Capture the cell that displays the provided text and extract its (X, Y) central coordinate. 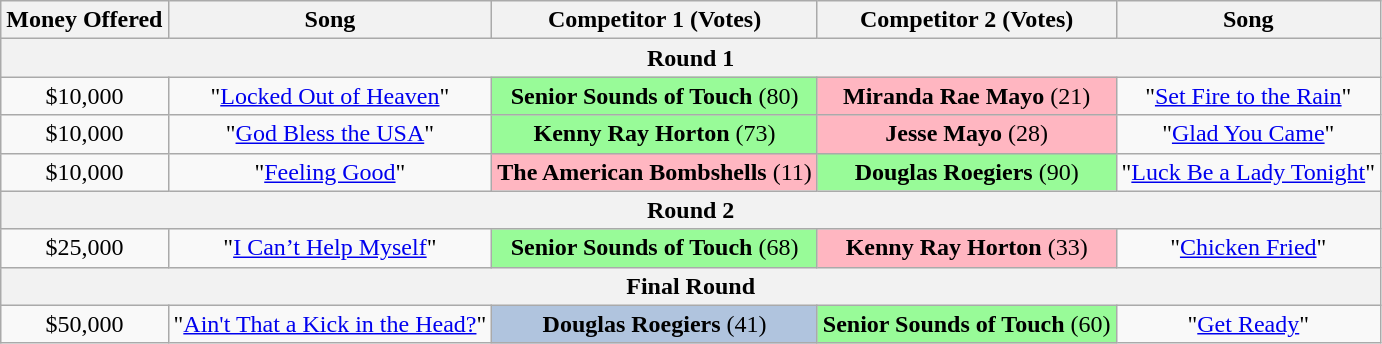
"Get Ready" (1248, 324)
Douglas Roegiers (90) (966, 172)
"Feeling Good" (330, 172)
Douglas Roegiers (41) (655, 324)
"I Can’t Help Myself" (330, 248)
Money Offered (84, 20)
Jesse Mayo (28) (966, 134)
Kenny Ray Horton (73) (655, 134)
"Chicken Fried" (1248, 248)
Senior Sounds of Touch (80) (655, 96)
The American Bombshells (11) (655, 172)
Kenny Ray Horton (33) (966, 248)
Final Round (691, 286)
$50,000 (84, 324)
"Glad You Came" (1248, 134)
"God Bless the USA" (330, 134)
"Ain't That a Kick in the Head?" (330, 324)
$25,000 (84, 248)
"Set Fire to the Rain" (1248, 96)
Miranda Rae Mayo (21) (966, 96)
Senior Sounds of Touch (68) (655, 248)
Round 2 (691, 210)
"Locked Out of Heaven" (330, 96)
Senior Sounds of Touch (60) (966, 324)
Round 1 (691, 58)
Competitor 1 (Votes) (655, 20)
Competitor 2 (Votes) (966, 20)
"Luck Be a Lady Tonight" (1248, 172)
